Find where the given text appears and provide that cell's center as [x, y] coordinate. 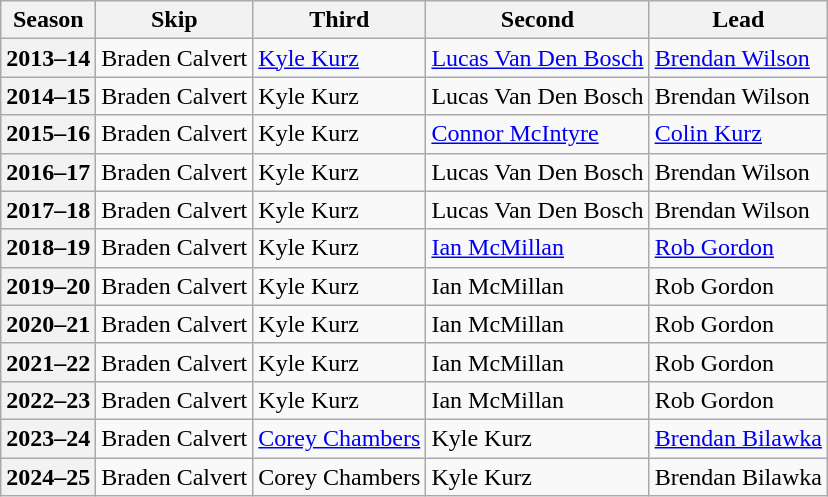
2013–14 [48, 58]
2016–17 [48, 172]
Second [538, 20]
2024–25 [48, 477]
2017–18 [48, 210]
2015–16 [48, 134]
2020–21 [48, 324]
Colin Kurz [738, 134]
Lead [738, 20]
2023–24 [48, 438]
Connor McIntyre [538, 134]
Third [340, 20]
2021–22 [48, 362]
Season [48, 20]
Skip [174, 20]
2018–19 [48, 248]
2019–20 [48, 286]
2022–23 [48, 400]
2014–15 [48, 96]
